Find where the given text appears and provide that cell's center as (X, Y) coordinate. 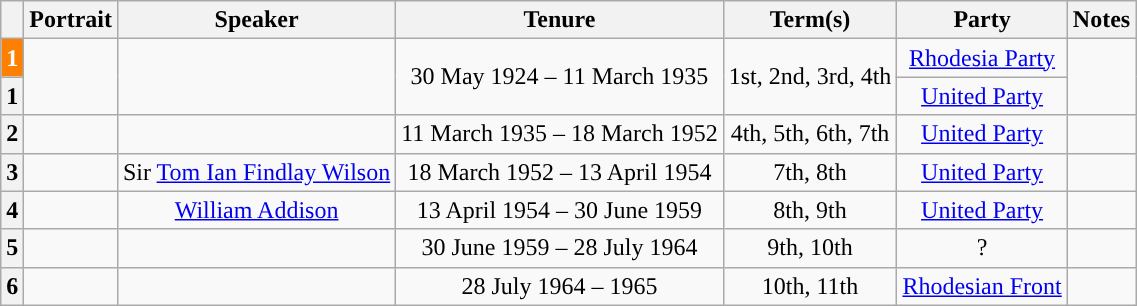
Party (982, 20)
Sir Tom Ian Findlay Wilson (256, 172)
Portrait (71, 20)
Tenure (560, 20)
4 (12, 210)
4th, 5th, 6th, 7th (810, 134)
3 (12, 172)
Notes (1101, 20)
11 March 1935 – 18 March 1952 (560, 134)
8th, 9th (810, 210)
5 (12, 248)
30 May 1924 – 11 March 1935 (560, 77)
Term(s) (810, 20)
28 July 1964 – 1965 (560, 286)
Rhodesia Party (982, 58)
Speaker (256, 20)
William Addison (256, 210)
1st, 2nd, 3rd, 4th (810, 77)
30 June 1959 – 28 July 1964 (560, 248)
Rhodesian Front (982, 286)
9th, 10th (810, 248)
13 April 1954 – 30 June 1959 (560, 210)
? (982, 248)
7th, 8th (810, 172)
10th, 11th (810, 286)
6 (12, 286)
2 (12, 134)
18 March 1952 – 13 April 1954 (560, 172)
